Locate the cell with the specified text and output its (X, Y) center coordinate. 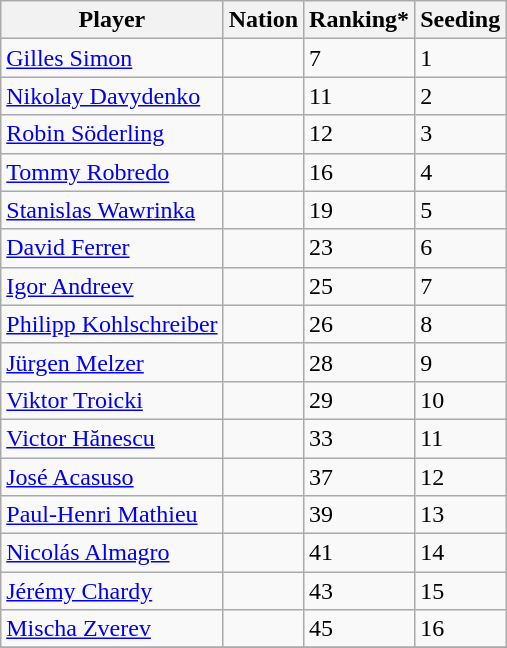
David Ferrer (112, 248)
6 (460, 248)
Viktor Troicki (112, 400)
Jürgen Melzer (112, 362)
4 (460, 172)
2 (460, 96)
Paul-Henri Mathieu (112, 515)
14 (460, 553)
45 (360, 629)
29 (360, 400)
Gilles Simon (112, 58)
José Acasuso (112, 477)
Nation (263, 20)
Philipp Kohlschreiber (112, 324)
9 (460, 362)
13 (460, 515)
19 (360, 210)
Ranking* (360, 20)
15 (460, 591)
43 (360, 591)
39 (360, 515)
Stanislas Wawrinka (112, 210)
Victor Hănescu (112, 438)
23 (360, 248)
3 (460, 134)
Igor Andreev (112, 286)
Nikolay Davydenko (112, 96)
41 (360, 553)
8 (460, 324)
10 (460, 400)
Mischa Zverev (112, 629)
26 (360, 324)
28 (360, 362)
Seeding (460, 20)
33 (360, 438)
1 (460, 58)
5 (460, 210)
Tommy Robredo (112, 172)
37 (360, 477)
Nicolás Almagro (112, 553)
Player (112, 20)
25 (360, 286)
Robin Söderling (112, 134)
Jérémy Chardy (112, 591)
